Output the (x, y) coordinate of the center of the cell containing the given text.  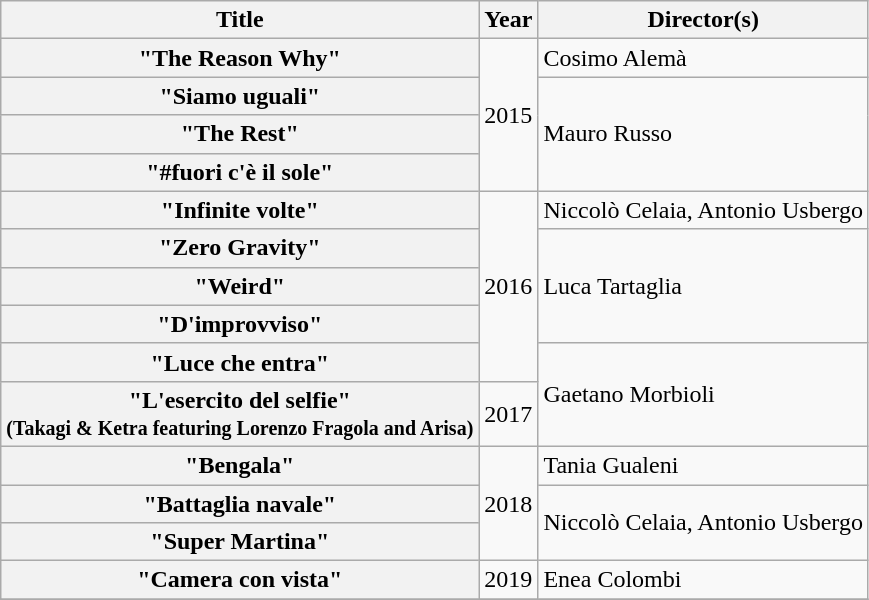
"Infinite volte" (240, 210)
"D'improvviso" (240, 324)
"Siamo uguali" (240, 96)
2019 (508, 580)
"Super Martina" (240, 542)
2017 (508, 414)
Cosimo Alemà (704, 58)
"Bengala" (240, 465)
"The Rest" (240, 134)
"Zero Gravity" (240, 248)
Year (508, 20)
2018 (508, 503)
"L'esercito del selfie"(Takagi & Ketra featuring Lorenzo Fragola and Arisa) (240, 414)
2015 (508, 115)
Tania Gualeni (704, 465)
"Luce che entra" (240, 362)
2016 (508, 286)
"#fuori c'è il sole" (240, 172)
Luca Tartaglia (704, 286)
"Weird" (240, 286)
Title (240, 20)
Gaetano Morbioli (704, 394)
"The Reason Why" (240, 58)
Director(s) (704, 20)
Enea Colombi (704, 580)
Mauro Russo (704, 134)
"Camera con vista" (240, 580)
"Battaglia navale" (240, 503)
